Determine the (X, Y) coordinate at the center of the cell enclosing the given text.  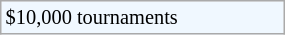
$10,000 tournaments (142, 17)
